Provide the [x, y] coordinate of the cell's center where the given text is located.  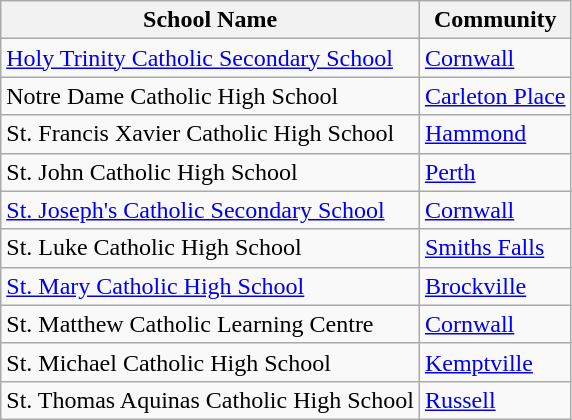
Kemptville [495, 362]
St. Michael Catholic High School [210, 362]
Carleton Place [495, 96]
St. John Catholic High School [210, 172]
Perth [495, 172]
St. Thomas Aquinas Catholic High School [210, 400]
Hammond [495, 134]
St. Francis Xavier Catholic High School [210, 134]
Brockville [495, 286]
St. Matthew Catholic Learning Centre [210, 324]
Russell [495, 400]
School Name [210, 20]
Community [495, 20]
St. Luke Catholic High School [210, 248]
Smiths Falls [495, 248]
St. Joseph's Catholic Secondary School [210, 210]
St. Mary Catholic High School [210, 286]
Holy Trinity Catholic Secondary School [210, 58]
Notre Dame Catholic High School [210, 96]
